Locate the cell with the specified text and output its (X, Y) center coordinate. 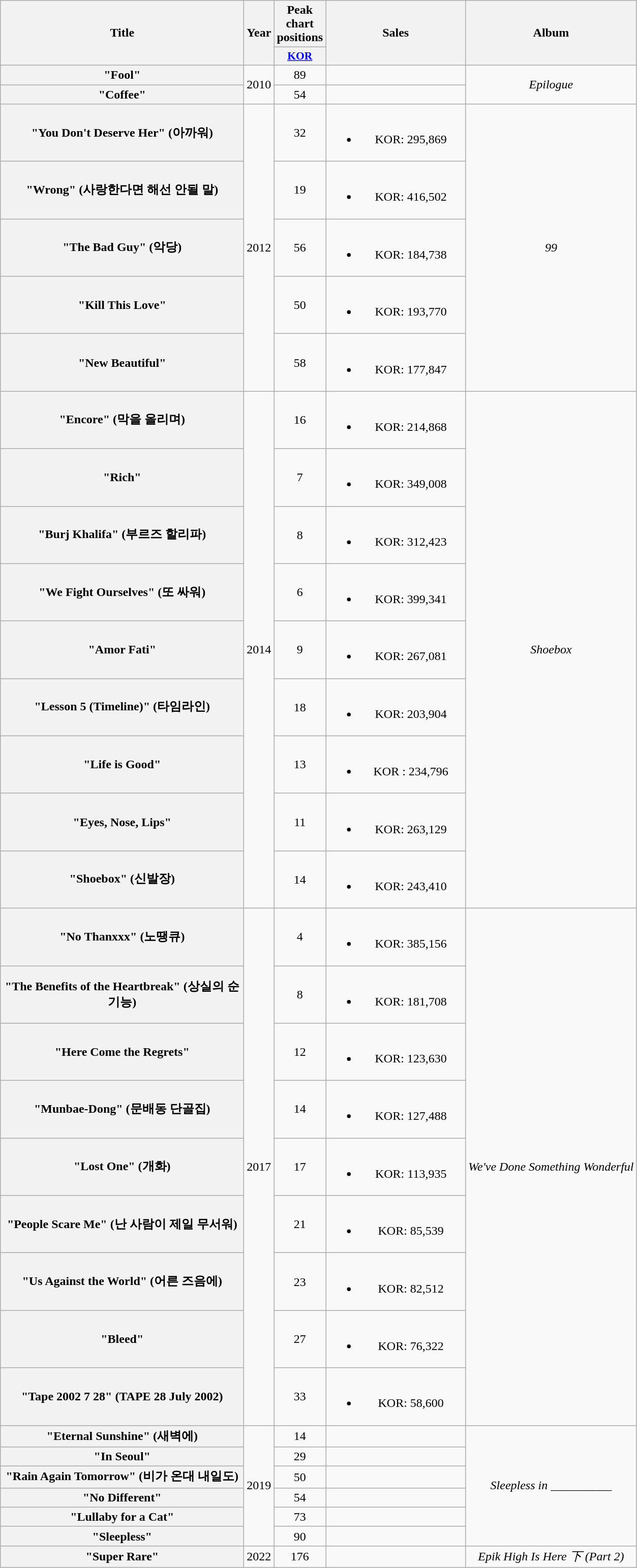
"People Scare Me" (난 사람이 제일 무서워) (122, 1225)
4 (300, 937)
176 (300, 1557)
KOR: 399,341 (396, 592)
"Amor Fati" (122, 649)
KOR: 181,708 (396, 994)
"Life is Good" (122, 764)
2022 (259, 1557)
21 (300, 1225)
We've Done Something Wonderful (551, 1167)
"Shoebox" (신발장) (122, 879)
18 (300, 707)
KOR: 113,935 (396, 1167)
Epik High Is Here 下 (Part 2) (551, 1557)
"Lullaby for a Cat" (122, 1517)
"Bleed" (122, 1339)
"Fool" (122, 75)
17 (300, 1167)
"Tape 2002 7 28" (TAPE 28 July 2002) (122, 1396)
Year (259, 33)
"Eyes, Nose, Lips" (122, 822)
"We Fight Ourselves" (또 싸워) (122, 592)
"New Beautiful" (122, 363)
Shoebox (551, 650)
"Sleepless" (122, 1536)
"Coffee" (122, 94)
"Eternal Sunshine" (새벽에) (122, 1436)
"Lesson 5 (Timeline)" (타임라인) (122, 707)
33 (300, 1396)
KOR: 243,410 (396, 879)
KOR: 85,539 (396, 1225)
11 (300, 822)
KOR: 184,738 (396, 248)
KOR: 123,630 (396, 1052)
"No Different" (122, 1497)
KOR: 127,488 (396, 1110)
"In Seoul" (122, 1457)
90 (300, 1536)
"Burj Khalifa" (부르즈 할리파) (122, 535)
Sleepless in __________ (551, 1486)
2012 (259, 248)
KOR: 193,770 (396, 305)
KOR: 267,081 (396, 649)
29 (300, 1457)
KOR: 203,904 (396, 707)
"Wrong" (사랑한다면 해선 안될 말) (122, 190)
"Us Against the World" (어른 즈음에) (122, 1281)
12 (300, 1052)
9 (300, 649)
6 (300, 592)
Album (551, 33)
KOR: 295,869 (396, 133)
"Lost One" (개화) (122, 1167)
16 (300, 420)
23 (300, 1281)
KOR: 214,868 (396, 420)
"You Don't Deserve Her" (아까워) (122, 133)
56 (300, 248)
73 (300, 1517)
"Super Rare" (122, 1557)
Title (122, 33)
2010 (259, 84)
KOR: 312,423 (396, 535)
"Rain Again Tomorrow" (비가 온대 내일도) (122, 1478)
"The Benefits of the Heartbreak" (상실의 순기능) (122, 994)
89 (300, 75)
Peak chartpositions (300, 24)
KOR : 234,796 (396, 764)
KOR: 263,129 (396, 822)
"The Bad Guy" (악당) (122, 248)
KOR: 416,502 (396, 190)
19 (300, 190)
99 (551, 248)
KOR: 177,847 (396, 363)
KOR: 76,322 (396, 1339)
Epilogue (551, 84)
2017 (259, 1167)
Sales (396, 33)
KOR: 58,600 (396, 1396)
13 (300, 764)
KOR: 385,156 (396, 937)
"No Thanxxx" (노땡큐) (122, 937)
32 (300, 133)
"Munbae-Dong" (문배동 단골집) (122, 1110)
"Kill This Love" (122, 305)
KOR (300, 56)
"Rich" (122, 478)
2014 (259, 650)
"Encore" (막을 올리며) (122, 420)
KOR: 349,008 (396, 478)
"Here Come the Regrets" (122, 1052)
27 (300, 1339)
7 (300, 478)
58 (300, 363)
2019 (259, 1486)
KOR: 82,512 (396, 1281)
